Scan for the cell matching the given text and deliver its [x, y] coordinate at center. 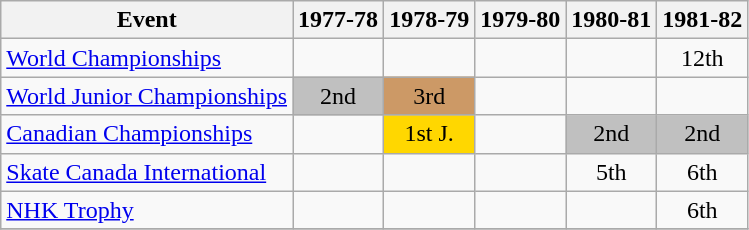
1979-80 [520, 20]
Canadian Championships [147, 134]
3rd [430, 96]
1980-81 [612, 20]
Event [147, 20]
5th [612, 172]
NHK Trophy [147, 210]
1978-79 [430, 20]
1981-82 [702, 20]
1977-78 [338, 20]
12th [702, 58]
Skate Canada International [147, 172]
World Championships [147, 58]
World Junior Championships [147, 96]
1st J. [430, 134]
